Return [X, Y] of the center of cell containing provided text 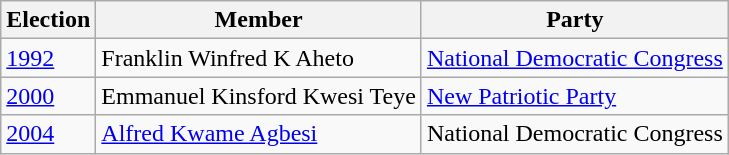
1992 [48, 58]
New Patriotic Party [574, 96]
Franklin Winfred K Aheto [259, 58]
Emmanuel Kinsford Kwesi Teye [259, 96]
2000 [48, 96]
Alfred Kwame Agbesi [259, 134]
Member [259, 20]
Party [574, 20]
Election [48, 20]
2004 [48, 134]
